Return the (x, y) coordinate for the center point of the cell that contains the specified text.  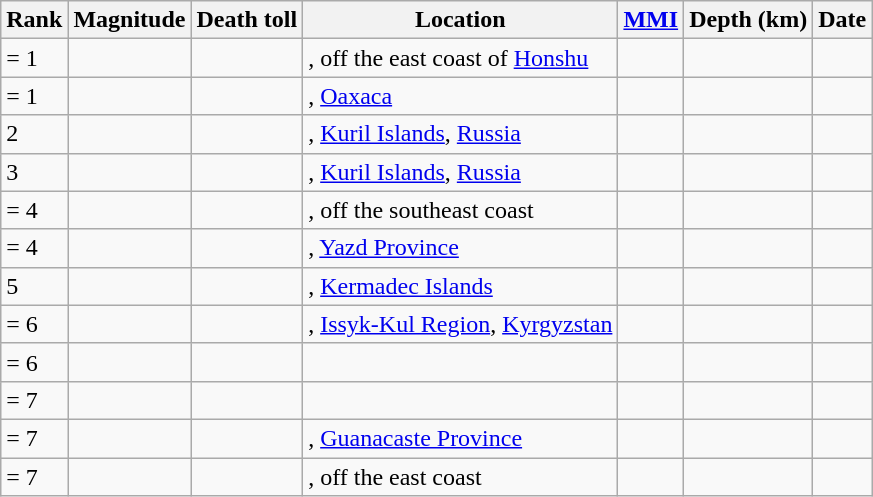
, Oaxaca (460, 96)
2 (34, 134)
, Issyk-Kul Region, Kyrgyzstan (460, 324)
Location (460, 20)
Depth (km) (748, 20)
MMI (651, 20)
5 (34, 286)
, Guanacaste Province (460, 438)
, off the east coast of Honshu (460, 58)
Rank (34, 20)
, off the southeast coast (460, 210)
Magnitude (130, 20)
3 (34, 172)
, Yazd Province (460, 248)
Death toll (247, 20)
, off the east coast (460, 477)
Date (842, 20)
, Kermadec Islands (460, 286)
